From the cell containing the given text, extract its center point as (X, Y) coordinate. 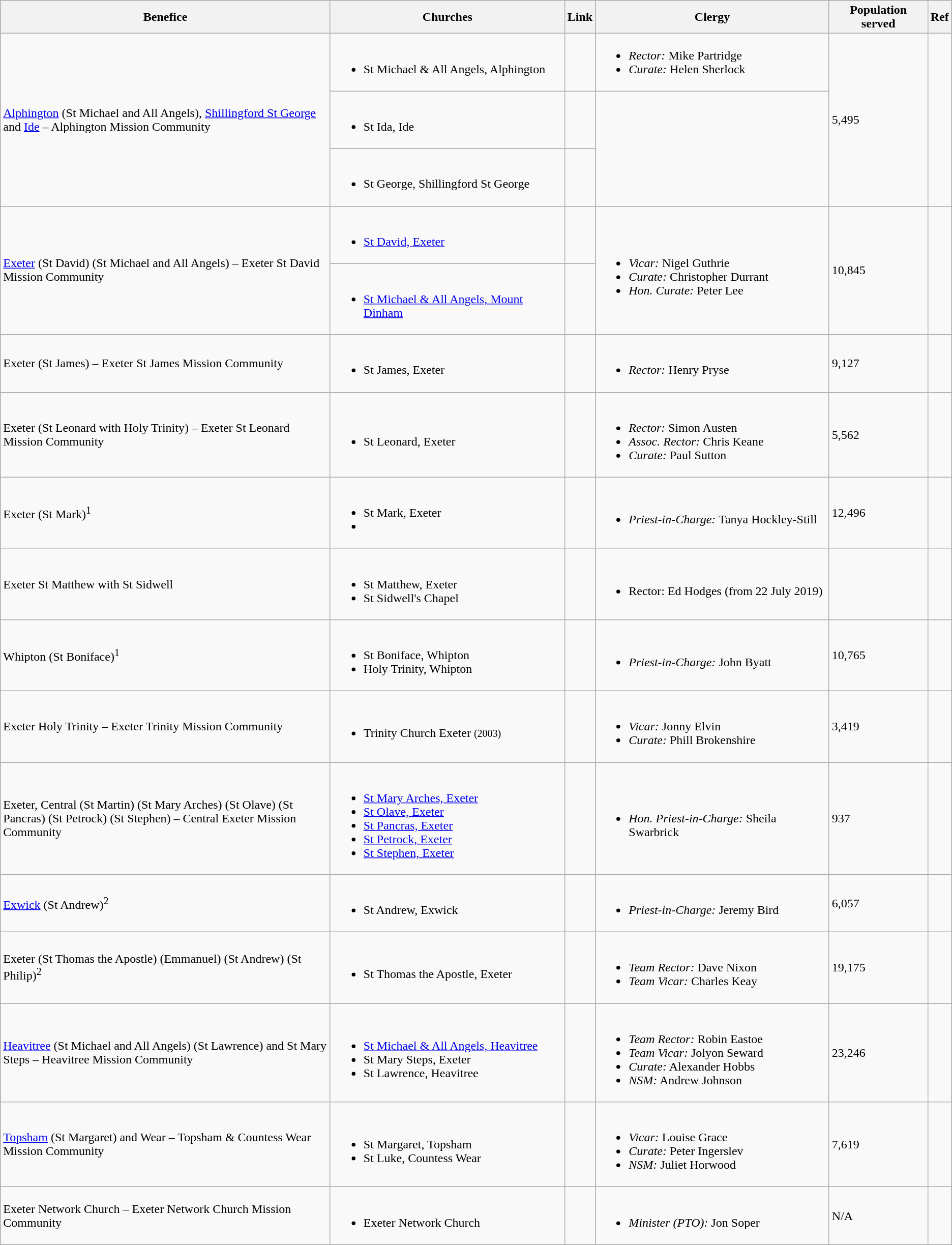
Exeter Holy Trinity – Exeter Trinity Mission Community (166, 726)
St Michael & All Angels, Alphington (448, 62)
Team Rector: Dave NixonTeam Vicar: Charles Keay (712, 968)
Priest-in-Charge: Tanya Hockley-Still (712, 513)
Rector: Mike PartridgeCurate: Helen Sherlock (712, 62)
Exeter (St David) (St Michael and All Angels) – Exeter St David Mission Community (166, 271)
Priest-in-Charge: John Byatt (712, 655)
Exeter (St Mark)1 (166, 513)
5,495 (878, 120)
Trinity Church Exeter (2003) (448, 726)
Exeter St Matthew with St Sidwell (166, 584)
Topsham (St Margaret) and Wear – Topsham & Countess Wear Mission Community (166, 1144)
Alphington (St Michael and All Angels), Shillingford St George and Ide – Alphington Mission Community (166, 120)
St David, Exeter (448, 235)
St Mark, Exeter (448, 513)
Vicar: Louise GraceCurate: Peter IngerslevNSM: Juliet Horwood (712, 1144)
Minister (PTO): Jon Soper (712, 1216)
5,562 (878, 434)
Exeter Network Church (448, 1216)
19,175 (878, 968)
Vicar: Jonny ElvinCurate: Phill Brokenshire (712, 726)
12,496 (878, 513)
Rector: Ed Hodges (from 22 July 2019) (712, 584)
3,419 (878, 726)
St Matthew, Exeter St Sidwell's Chapel (448, 584)
Link (580, 17)
Population served (878, 17)
Exwick (St Andrew)2 (166, 903)
Exeter (St Thomas the Apostle) (Emmanuel) (St Andrew) (St Philip)2 (166, 968)
Churches (448, 17)
Vicar: Nigel GuthrieCurate: Christopher DurrantHon. Curate: Peter Lee (712, 271)
St Andrew, Exwick (448, 903)
937 (878, 818)
Ref (940, 17)
Exeter Network Church – Exeter Network Church Mission Community (166, 1216)
St Michael & All Angels, Mount Dinham (448, 299)
St Thomas the Apostle, Exeter (448, 968)
N/A (878, 1216)
St Leonard, Exeter (448, 434)
St Michael & All Angels, HeavitreeSt Mary Steps, ExeterSt Lawrence, Heavitree (448, 1053)
Exeter, Central (St Martin) (St Mary Arches) (St Olave) (St Pancras) (St Petrock) (St Stephen) – Central Exeter Mission Community (166, 818)
St Ida, Ide (448, 120)
Team Rector: Robin EastoeTeam Vicar: Jolyon SewardCurate: Alexander HobbsNSM: Andrew Johnson (712, 1053)
9,127 (878, 363)
St Margaret, TopshamSt Luke, Countess Wear (448, 1144)
Exeter (St James) – Exeter St James Mission Community (166, 363)
Priest-in-Charge: Jeremy Bird (712, 903)
Exeter (St Leonard with Holy Trinity) – Exeter St Leonard Mission Community (166, 434)
Hon. Priest-in-Charge: Sheila Swarbrick (712, 818)
St Boniface, WhiptonHoly Trinity, Whipton (448, 655)
St George, Shillingford St George (448, 177)
Rector: Henry Pryse (712, 363)
23,246 (878, 1053)
7,619 (878, 1144)
Heavitree (St Michael and All Angels) (St Lawrence) and St Mary Steps – Heavitree Mission Community (166, 1053)
St Mary Arches, ExeterSt Olave, ExeterSt Pancras, ExeterSt Petrock, ExeterSt Stephen, Exeter (448, 818)
Rector: Simon AustenAssoc. Rector: Chris KeaneCurate: Paul Sutton (712, 434)
6,057 (878, 903)
10,845 (878, 271)
St James, Exeter (448, 363)
Benefice (166, 17)
Clergy (712, 17)
Whipton (St Boniface)1 (166, 655)
10,765 (878, 655)
